Pinpoint the cell where the given text exists, returning its [x, y] midpoint coordinate. 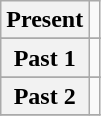
Past 2 [45, 96]
Past 1 [45, 58]
Present [45, 20]
